Find where the given text appears and provide that cell's center as (x, y) coordinate. 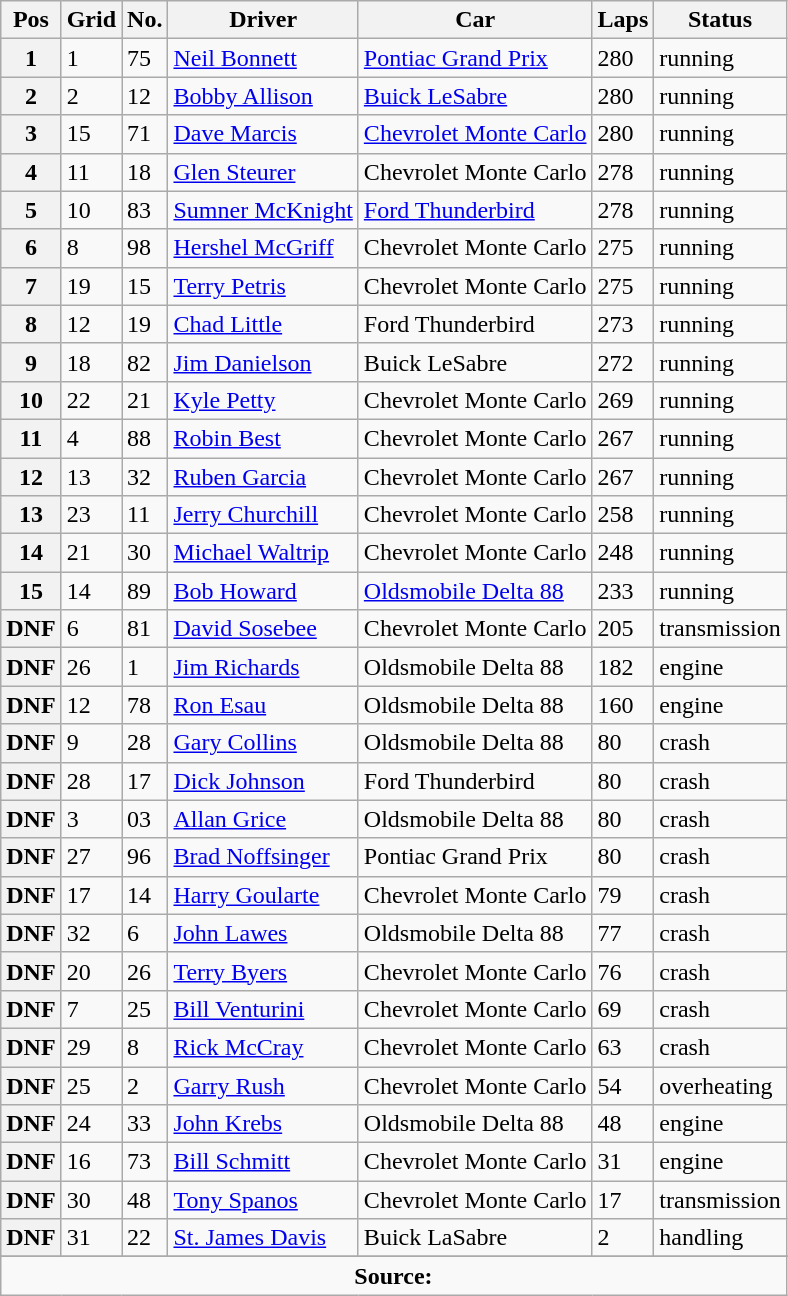
Terry Byers (263, 971)
Brad Noffsinger (263, 857)
71 (145, 134)
03 (145, 819)
88 (145, 438)
81 (145, 629)
78 (145, 705)
272 (623, 362)
Michael Waltrip (263, 553)
Hershel McGriff (263, 248)
St. James Davis (263, 1238)
98 (145, 248)
Ron Esau (263, 705)
23 (91, 515)
24 (91, 1124)
overheating (720, 1085)
John Lawes (263, 933)
16 (91, 1162)
54 (623, 1085)
John Krebs (263, 1124)
Ruben Garcia (263, 477)
76 (623, 971)
David Sosebee (263, 629)
96 (145, 857)
79 (623, 895)
Neil Bonnett (263, 58)
Jerry Churchill (263, 515)
Jim Danielson (263, 362)
82 (145, 362)
233 (623, 591)
269 (623, 400)
5 (31, 210)
Status (720, 20)
Kyle Petty (263, 400)
Pos (31, 20)
Terry Petris (263, 286)
Bobby Allison (263, 96)
Tony Spanos (263, 1200)
89 (145, 591)
Chad Little (263, 324)
Car (475, 20)
63 (623, 1047)
No. (145, 20)
Jim Richards (263, 667)
69 (623, 1009)
27 (91, 857)
20 (91, 971)
Robin Best (263, 438)
handling (720, 1238)
77 (623, 933)
Sumner McKnight (263, 210)
Allan Grice (263, 819)
Buick LaSabre (475, 1238)
Bob Howard (263, 591)
160 (623, 705)
258 (623, 515)
205 (623, 629)
Gary Collins (263, 743)
Laps (623, 20)
Glen Steurer (263, 172)
Bill Venturini (263, 1009)
Dick Johnson (263, 781)
Dave Marcis (263, 134)
273 (623, 324)
73 (145, 1162)
182 (623, 667)
Grid (91, 20)
Rick McCray (263, 1047)
Harry Goularte (263, 895)
Driver (263, 20)
29 (91, 1047)
Garry Rush (263, 1085)
248 (623, 553)
75 (145, 58)
33 (145, 1124)
Bill Schmitt (263, 1162)
Source: (394, 1276)
83 (145, 210)
